For the text-containing cell, return its midpoint in (x, y) coordinate format. 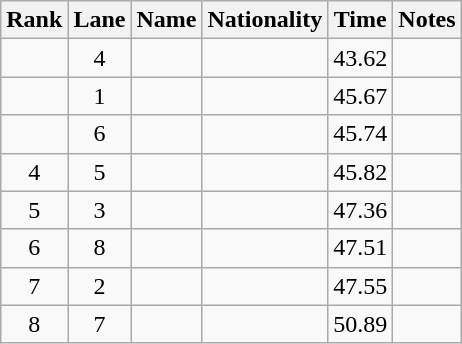
Nationality (265, 20)
50.89 (360, 324)
3 (100, 210)
1 (100, 96)
Name (166, 20)
45.67 (360, 96)
2 (100, 286)
Time (360, 20)
47.36 (360, 210)
Rank (34, 20)
47.51 (360, 248)
47.55 (360, 286)
45.82 (360, 172)
Notes (427, 20)
43.62 (360, 58)
Lane (100, 20)
45.74 (360, 134)
